Determine the (X, Y) coordinate at the center of the cell enclosing the given text.  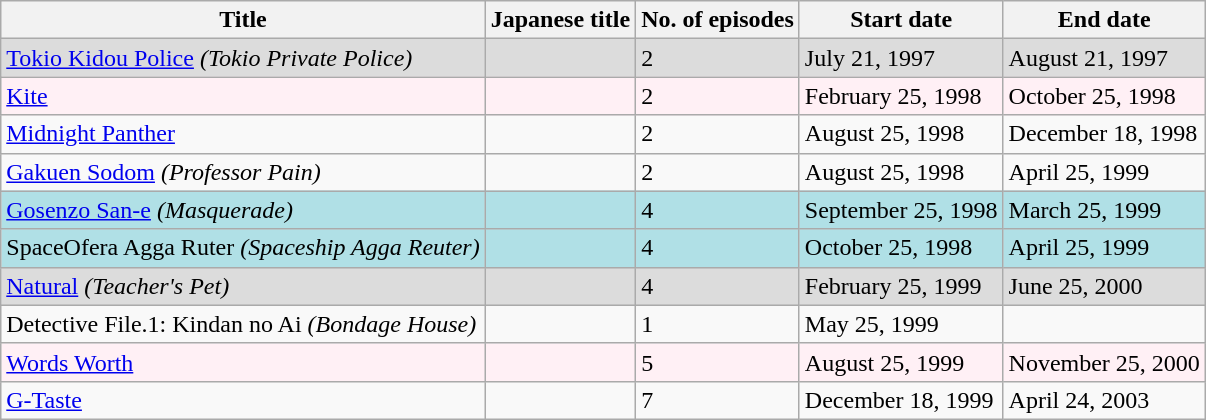
July 21, 1997 (901, 58)
5 (718, 362)
Tokio Kidou Police (Tokio Private Police) (243, 58)
March 25, 1999 (1104, 210)
Title (243, 20)
December 18, 1999 (901, 400)
Kite (243, 96)
No. of episodes (718, 20)
February 25, 1998 (901, 96)
1 (718, 324)
August 25, 1999 (901, 362)
December 18, 1998 (1104, 134)
February 25, 1999 (901, 286)
7 (718, 400)
Gosenzo San-e (Masquerade) (243, 210)
August 21, 1997 (1104, 58)
May 25, 1999 (901, 324)
Natural (Teacher's Pet) (243, 286)
April 24, 2003 (1104, 400)
Gakuen Sodom (Professor Pain) (243, 172)
SpaceOfera Agga Ruter (Spaceship Agga Reuter) (243, 248)
End date (1104, 20)
Start date (901, 20)
June 25, 2000 (1104, 286)
Words Worth (243, 362)
Midnight Panther (243, 134)
G-Taste (243, 400)
November 25, 2000 (1104, 362)
Japanese title (560, 20)
Detective File.1: Kindan no Ai (Bondage House) (243, 324)
September 25, 1998 (901, 210)
